For the text-containing cell, return its midpoint in [X, Y] coordinate format. 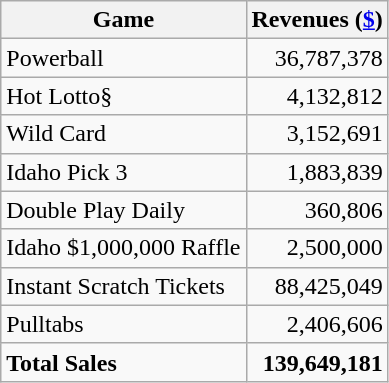
Revenues ($) [317, 20]
Game [124, 20]
88,425,049 [317, 286]
36,787,378 [317, 58]
Double Play Daily [124, 210]
Powerball [124, 58]
1,883,839 [317, 172]
Instant Scratch Tickets [124, 286]
139,649,181 [317, 362]
4,132,812 [317, 96]
Wild Card [124, 134]
360,806 [317, 210]
Hot Lotto§ [124, 96]
Idaho Pick 3 [124, 172]
2,406,606 [317, 324]
3,152,691 [317, 134]
Pulltabs [124, 324]
Idaho $1,000,000 Raffle [124, 248]
2,500,000 [317, 248]
Total Sales [124, 362]
